From the cell containing the given text, extract its center point as [x, y] coordinate. 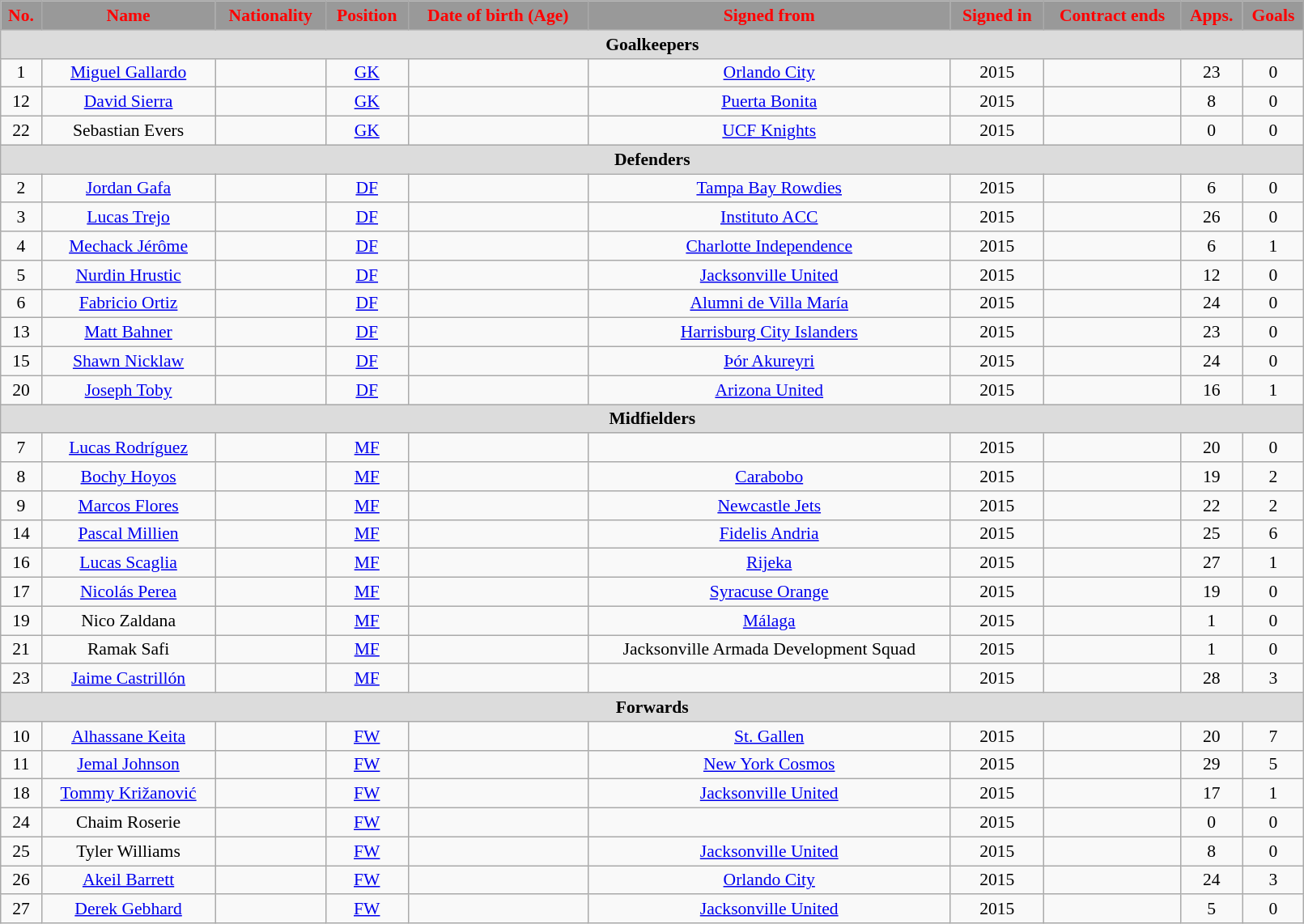
Miguel Gallardo [128, 73]
St. Gallen [769, 736]
Goalkeepers [652, 45]
Nationality [270, 15]
Charlotte Independence [769, 246]
Lucas Rodríguez [128, 448]
Rijeka [769, 563]
Signed in [997, 15]
18 [21, 794]
Defenders [652, 159]
Carabobo [769, 477]
Signed from [769, 15]
Nicolás Perea [128, 592]
Apps. [1211, 15]
Nico Zaldana [128, 621]
Sebastian Evers [128, 131]
New York Cosmos [769, 765]
4 [21, 246]
10 [21, 736]
Joseph Toby [128, 390]
Forwards [652, 707]
Mechack Jérôme [128, 246]
Alumni de Villa María [769, 303]
Midfielders [652, 419]
Jordan Gafa [128, 189]
Derek Gebhard [128, 909]
No. [21, 15]
14 [21, 534]
21 [21, 650]
Syracuse Orange [769, 592]
28 [1211, 679]
Lucas Scaglia [128, 563]
Nurdin Hrustic [128, 275]
Newcastle Jets [769, 506]
Akeil Barrett [128, 880]
Chaim Roserie [128, 823]
11 [21, 765]
Þór Akureyri [769, 362]
Jemal Johnson [128, 765]
David Sierra [128, 102]
Fabricio Ortiz [128, 303]
Lucas Trejo [128, 218]
Goals [1273, 15]
Jaime Castrillón [128, 679]
Marcos Flores [128, 506]
Bochy Hoyos [128, 477]
UCF Knights [769, 131]
Pascal Millien [128, 534]
9 [21, 506]
Jacksonville Armada Development Squad [769, 650]
Shawn Nicklaw [128, 362]
13 [21, 333]
Fidelis Andria [769, 534]
Ramak Safi [128, 650]
15 [21, 362]
Matt Bahner [128, 333]
Instituto ACC [769, 218]
29 [1211, 765]
Arizona United [769, 390]
Name [128, 15]
Tyler Williams [128, 851]
Date of birth (Age) [498, 15]
Contract ends [1112, 15]
Position [367, 15]
Tampa Bay Rowdies [769, 189]
Puerta Bonita [769, 102]
Tommy Križanović [128, 794]
Málaga [769, 621]
Harrisburg City Islanders [769, 333]
Alhassane Keita [128, 736]
